Identify which cell holds the provided text, then report its (x, y) central coordinate. 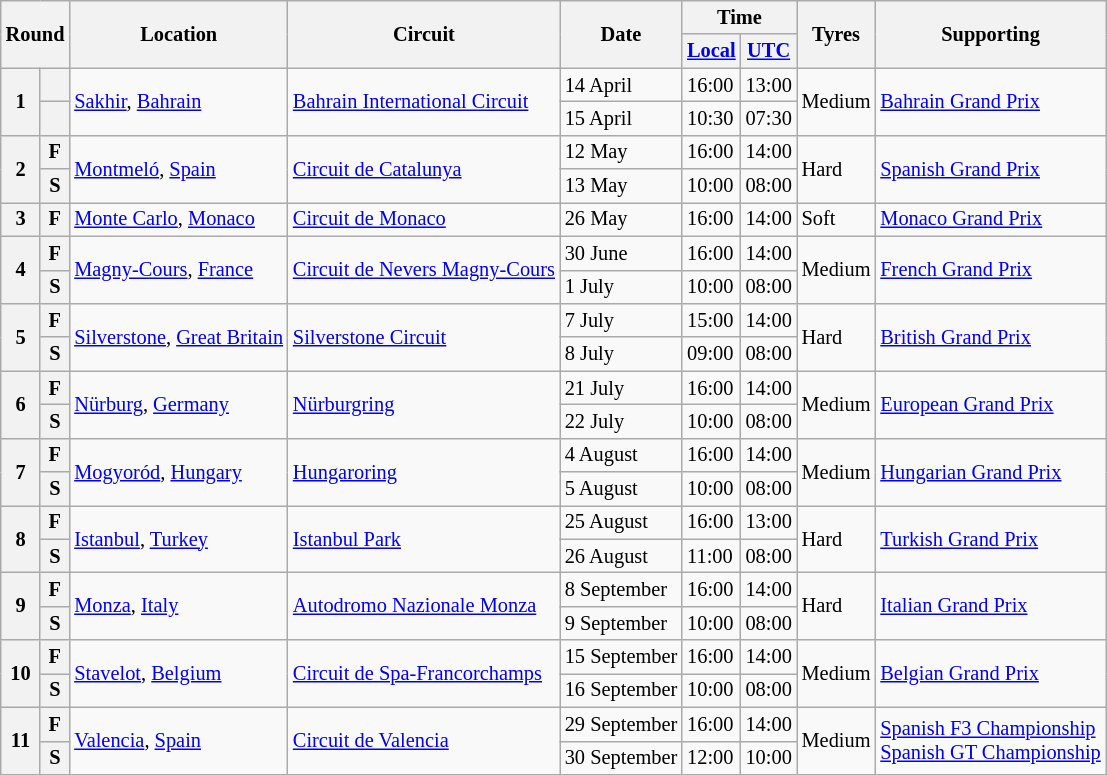
4 August (621, 455)
Mogyoród, Hungary (178, 472)
4 (20, 270)
15:00 (711, 320)
Spanish Grand Prix (990, 168)
26 May (621, 219)
6 (20, 404)
12 May (621, 152)
Tyres (836, 34)
Silverstone Circuit (424, 336)
26 August (621, 556)
5 August (621, 489)
8 September (621, 589)
14 April (621, 85)
21 July (621, 388)
Circuit de Nevers Magny-Cours (424, 270)
1 (20, 102)
Spanish F3 ChampionshipSpanish GT Championship (990, 740)
Nürburg, Germany (178, 404)
15 April (621, 118)
Circuit de Valencia (424, 740)
Bahrain International Circuit (424, 102)
10 (20, 674)
Bahrain Grand Prix (990, 102)
Turkish Grand Prix (990, 538)
Circuit (424, 34)
11 (20, 740)
13 May (621, 186)
Local (711, 51)
15 September (621, 657)
Date (621, 34)
European Grand Prix (990, 404)
Sakhir, Bahrain (178, 102)
Hungaroring (424, 472)
29 September (621, 724)
Istanbul, Turkey (178, 538)
UTC (769, 51)
Circuit de Monaco (424, 219)
3 (20, 219)
Silverstone, Great Britain (178, 336)
Italian Grand Prix (990, 606)
11:00 (711, 556)
25 August (621, 522)
Monza, Italy (178, 606)
Round (36, 34)
Belgian Grand Prix (990, 674)
Soft (836, 219)
22 July (621, 421)
09:00 (711, 354)
Monaco Grand Prix (990, 219)
1 July (621, 287)
7 July (621, 320)
Nürburgring (424, 404)
9 (20, 606)
Magny-Cours, France (178, 270)
16 September (621, 690)
8 (20, 538)
Autodromo Nazionale Monza (424, 606)
12:00 (711, 758)
30 September (621, 758)
10:30 (711, 118)
Istanbul Park (424, 538)
Hungarian Grand Prix (990, 472)
Circuit de Spa-Francorchamps (424, 674)
07:30 (769, 118)
Circuit de Catalunya (424, 168)
2 (20, 168)
Supporting (990, 34)
Location (178, 34)
8 July (621, 354)
5 (20, 336)
9 September (621, 623)
Montmeló, Spain (178, 168)
British Grand Prix (990, 336)
Time (739, 17)
French Grand Prix (990, 270)
30 June (621, 253)
Monte Carlo, Monaco (178, 219)
Stavelot, Belgium (178, 674)
Valencia, Spain (178, 740)
7 (20, 472)
